Return [x, y] of the center of cell containing provided text 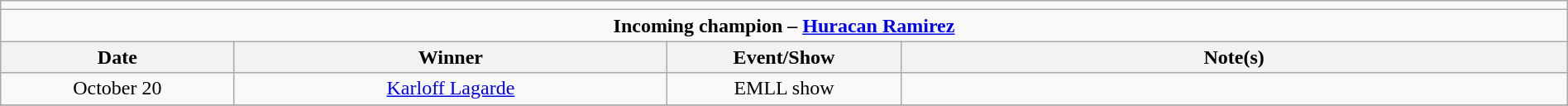
October 20 [117, 89]
Date [117, 57]
Karloff Lagarde [451, 89]
Note(s) [1234, 57]
Event/Show [784, 57]
Winner [451, 57]
Incoming champion – Huracan Ramirez [784, 26]
EMLL show [784, 89]
